From the cell containing the given text, extract its center point as [x, y] coordinate. 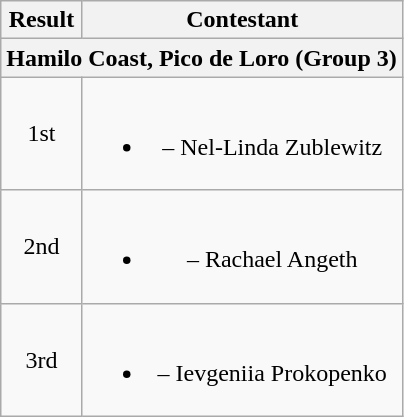
2nd [42, 246]
1st [42, 134]
Hamilo Coast, Pico de Loro (Group 3) [202, 58]
– Nel-Linda Zublewitz [242, 134]
– Ievgeniia Prokopenko [242, 360]
– Rachael Angeth [242, 246]
Result [42, 20]
3rd [42, 360]
Contestant [242, 20]
